For the text-containing cell, return its midpoint in (X, Y) coordinate format. 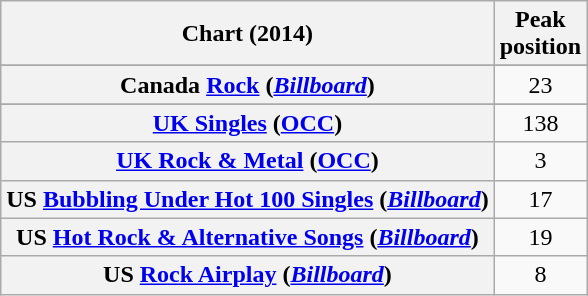
17 (540, 199)
UK Rock & Metal (OCC) (248, 161)
Peakposition (540, 34)
138 (540, 123)
Chart (2014) (248, 34)
Canada Rock (Billboard) (248, 85)
UK Singles (OCC) (248, 123)
US Hot Rock & Alternative Songs (Billboard) (248, 237)
19 (540, 237)
US Rock Airplay (Billboard) (248, 275)
8 (540, 275)
US Bubbling Under Hot 100 Singles (Billboard) (248, 199)
23 (540, 85)
3 (540, 161)
